Search for the cell housing the specified text and yield its [X, Y] center coordinate. 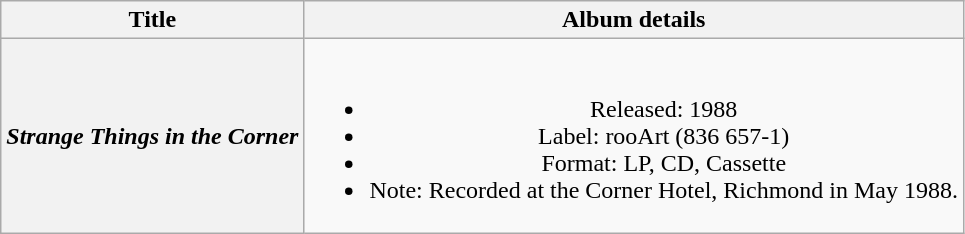
Album details [634, 20]
Strange Things in the Corner [152, 136]
Released: 1988Label: rooArt (836 657-1)Format: LP, CD, CassetteNote: Recorded at the Corner Hotel, Richmond in May 1988. [634, 136]
Title [152, 20]
